From the cell containing the given text, extract its center point as [X, Y] coordinate. 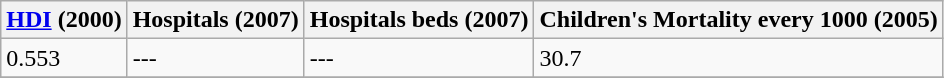
0.553 [64, 58]
Children's Mortality every 1000 (2005) [738, 20]
Hospitals beds (2007) [419, 20]
Hospitals (2007) [216, 20]
HDI (2000) [64, 20]
30.7 [738, 58]
